Return the (X, Y) coordinate for the center point of the cell that contains the specified text.  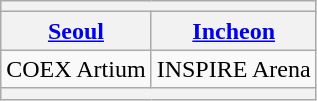
Seoul (76, 31)
Incheon (234, 31)
INSPIRE Arena (234, 69)
COEX Artium (76, 69)
